Identify which cell holds the provided text, then report its [X, Y] central coordinate. 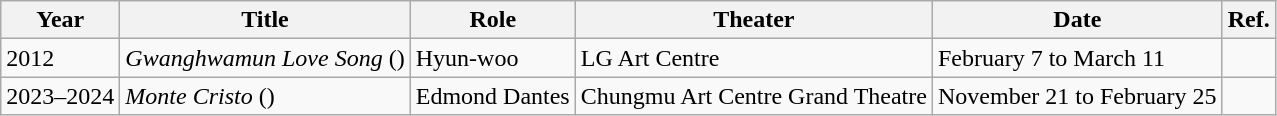
Edmond Dantes [492, 96]
Role [492, 20]
Chungmu Art Centre Grand Theatre [754, 96]
November 21 to February 25 [1077, 96]
2023–2024 [60, 96]
Monte Cristo () [265, 96]
LG Art Centre [754, 58]
Hyun-woo [492, 58]
Title [265, 20]
2012 [60, 58]
Ref. [1248, 20]
Theater [754, 20]
Date [1077, 20]
February 7 to March 11 [1077, 58]
Gwanghwamun Love Song () [265, 58]
Year [60, 20]
